For the text-containing cell, return its midpoint in [x, y] coordinate format. 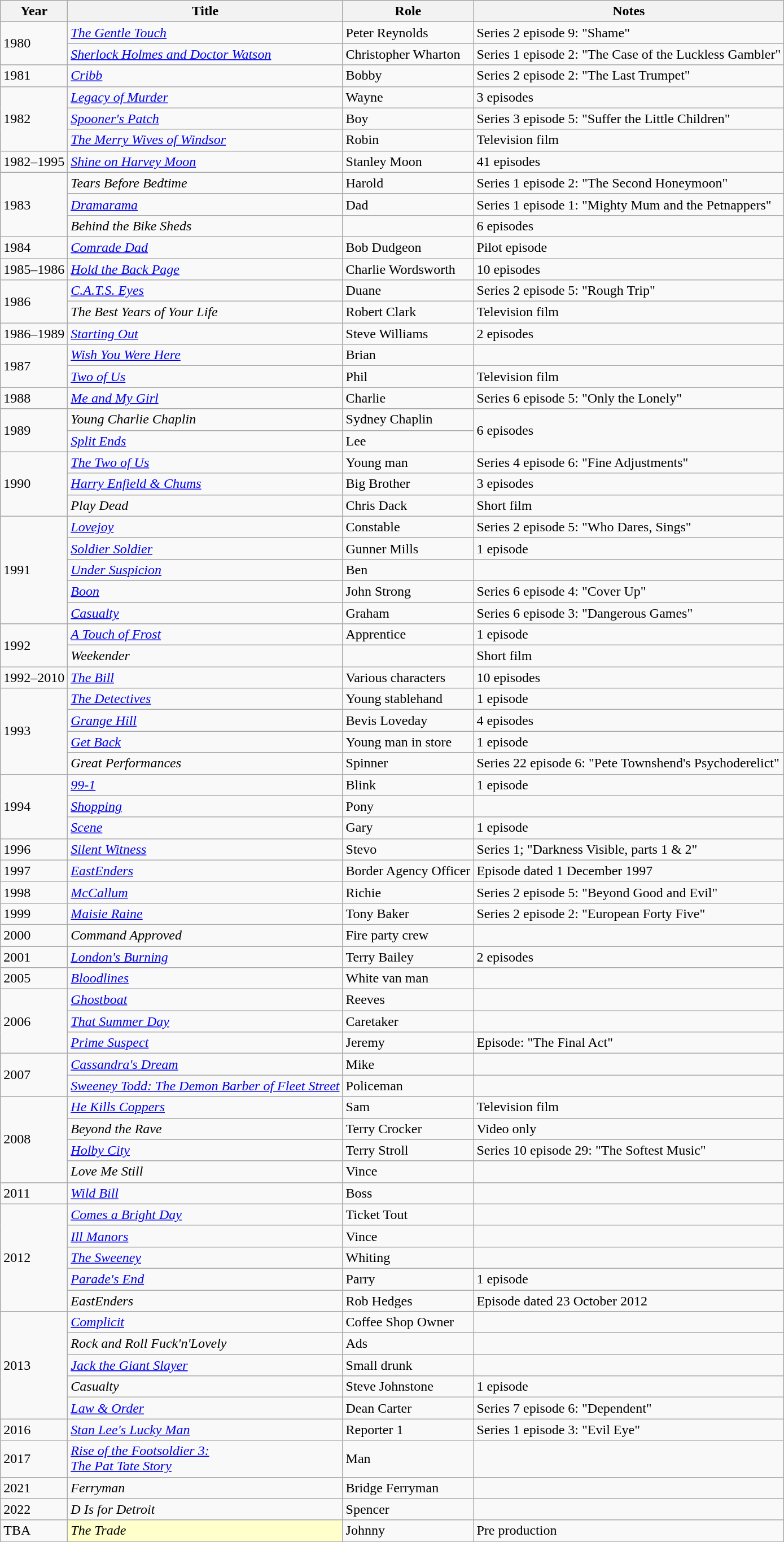
Me and My Girl [205, 398]
Wayne [408, 97]
The Bill [205, 678]
Series 3 episode 5: "Suffer the Little Children" [629, 119]
Notes [629, 11]
The Best Years of Your Life [205, 312]
Terry Stroll [408, 1150]
Tony Baker [408, 914]
Hold the Back Page [205, 269]
C.A.T.S. Eyes [205, 291]
Dean Carter [408, 1408]
Whiting [408, 1257]
Beyond the Rave [205, 1129]
Gary [408, 828]
1986 [34, 302]
2016 [34, 1430]
Charlie [408, 398]
Fire party crew [408, 935]
2012 [34, 1257]
Bob Dudgeon [408, 247]
Stanley Moon [408, 161]
Young Charlie Chaplin [205, 420]
Prime Suspect [205, 1043]
Blink [408, 785]
Parry [408, 1279]
Series 2 episode 9: "Shame" [629, 33]
Charlie Wordsworth [408, 269]
Dad [408, 204]
The Trade [205, 1531]
Sherlock Holmes and Doctor Watson [205, 54]
Cassandra's Dream [205, 1064]
Chris Dack [408, 505]
2007 [34, 1075]
Complicit [205, 1322]
Terry Bailey [408, 957]
1982 [34, 119]
2006 [34, 1021]
Big Brother [408, 484]
1988 [34, 398]
Coffee Shop Owner [408, 1322]
Sydney Chaplin [408, 420]
Apprentice [408, 635]
1999 [34, 914]
1996 [34, 849]
Mike [408, 1064]
Soldier Soldier [205, 548]
Legacy of Murder [205, 97]
Duane [408, 291]
Wish You Were Here [205, 355]
Rock and Roll Fuck'n'Lovely [205, 1344]
Series 2 episode 5: "Beyond Good and Evil" [629, 892]
Series 1 episode 3: "Evil Eye" [629, 1430]
Graham [408, 613]
Parade's End [205, 1279]
1989 [34, 430]
Law & Order [205, 1408]
Silent Witness [205, 849]
Episode dated 1 December 1997 [629, 871]
Series 1 episode 2: "The Second Honeymoon" [629, 183]
Brian [408, 355]
Pilot episode [629, 247]
2000 [34, 935]
2017 [34, 1459]
John Strong [408, 591]
Love Me Still [205, 1172]
Boon [205, 591]
Phil [408, 377]
2008 [34, 1139]
2011 [34, 1193]
The Gentle Touch [205, 33]
Reporter 1 [408, 1430]
1987 [34, 366]
Peter Reynolds [408, 33]
Weekender [205, 656]
Dramarama [205, 204]
Wild Bill [205, 1193]
2021 [34, 1488]
Young stablehand [408, 699]
1991 [34, 570]
Title [205, 11]
Young man in store [408, 742]
1990 [34, 484]
Johnny [408, 1531]
Series 10 episode 29: "The Softest Music" [629, 1150]
Pre production [629, 1531]
1984 [34, 247]
Reeves [408, 1000]
Starting Out [205, 334]
Spencer [408, 1509]
Pony [408, 806]
Scene [205, 828]
Ill Manors [205, 1236]
Robert Clark [408, 312]
Two of Us [205, 377]
Boy [408, 119]
1983 [34, 204]
Boss [408, 1193]
1980 [34, 43]
Bobby [408, 76]
Constable [408, 527]
2005 [34, 979]
2013 [34, 1365]
Role [408, 11]
Man [408, 1459]
Episode: "The Final Act" [629, 1043]
Comes a Bright Day [205, 1215]
Jeremy [408, 1043]
Series 6 episode 3: "Dangerous Games" [629, 613]
Shine on Harvey Moon [205, 161]
Christopher Wharton [408, 54]
Series 1 episode 1: "Mighty Mum and the Petnappers" [629, 204]
Harry Enfield & Chums [205, 484]
Maisie Raine [205, 914]
Spinner [408, 763]
1994 [34, 806]
The Two of Us [205, 462]
Under Suspicion [205, 570]
Robin [408, 140]
Caretaker [408, 1021]
Policeman [408, 1086]
Steve Johnstone [408, 1387]
Sweeney Todd: The Demon Barber of Fleet Street [205, 1086]
1992–2010 [34, 678]
Series 2 episode 5: "Who Dares, Sings" [629, 527]
Series 6 episode 4: "Cover Up" [629, 591]
Richie [408, 892]
London's Burning [205, 957]
The Sweeney [205, 1257]
D Is for Detroit [205, 1509]
Behind the Bike Sheds [205, 226]
Harold [408, 183]
Bridge Ferryman [408, 1488]
Terry Crocker [408, 1129]
Rob Hedges [408, 1300]
Series 2 episode 2: "The Last Trumpet" [629, 76]
Sam [408, 1107]
A Touch of Frost [205, 635]
Play Dead [205, 505]
Holby City [205, 1150]
1997 [34, 871]
Small drunk [408, 1365]
Stan Lee's Lucky Man [205, 1430]
Spooner's Patch [205, 119]
Split Ends [205, 441]
TBA [34, 1531]
1992 [34, 645]
Tears Before Bedtime [205, 183]
White van man [408, 979]
1982–1995 [34, 161]
Lee [408, 441]
Video only [629, 1129]
Lovejoy [205, 527]
Steve Williams [408, 334]
99-1 [205, 785]
He Kills Coppers [205, 1107]
Get Back [205, 742]
1993 [34, 731]
Series 6 episode 5: "Only the Lonely" [629, 398]
Command Approved [205, 935]
Cribb [205, 76]
1986–1989 [34, 334]
Comrade Dad [205, 247]
Episode dated 23 October 2012 [629, 1300]
Ads [408, 1344]
That Summer Day [205, 1021]
41 episodes [629, 161]
Jack the Giant Slayer [205, 1365]
2022 [34, 1509]
1998 [34, 892]
Young man [408, 462]
Series 1 episode 2: "The Case of the Luckless Gambler" [629, 54]
Various characters [408, 678]
2001 [34, 957]
Series 7 episode 6: "Dependent" [629, 1408]
The Merry Wives of Windsor [205, 140]
Bevis Loveday [408, 720]
Year [34, 11]
1985–1986 [34, 269]
Series 2 episode 2: "European Forty Five" [629, 914]
4 episodes [629, 720]
Rise of the Footsoldier 3: The Pat Tate Story [205, 1459]
Gunner Mills [408, 548]
Border Agency Officer [408, 871]
Series 22 episode 6: "Pete Townshend's Psychoderelict" [629, 763]
Ferryman [205, 1488]
Ben [408, 570]
Ghostboat [205, 1000]
Bloodlines [205, 979]
Series 4 episode 6: "Fine Adjustments" [629, 462]
Shopping [205, 806]
1981 [34, 76]
Series 2 episode 5: "Rough Trip" [629, 291]
Great Performances [205, 763]
Series 1; "Darkness Visible, parts 1 & 2" [629, 849]
The Detectives [205, 699]
McCallum [205, 892]
Ticket Tout [408, 1215]
Grange Hill [205, 720]
Stevo [408, 849]
